Determine the (x, y) coordinate at the center of the cell enclosing the given text.  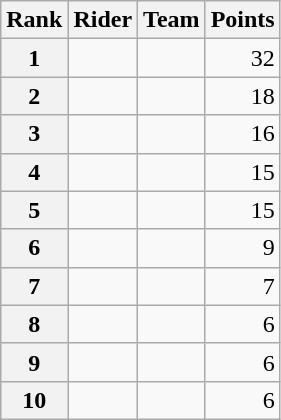
1 (34, 58)
18 (242, 96)
2 (34, 96)
5 (34, 210)
8 (34, 324)
10 (34, 400)
16 (242, 134)
Points (242, 20)
3 (34, 134)
32 (242, 58)
Rider (103, 20)
Rank (34, 20)
4 (34, 172)
Team (172, 20)
